Find where the given text appears and provide that cell's center as [X, Y] coordinate. 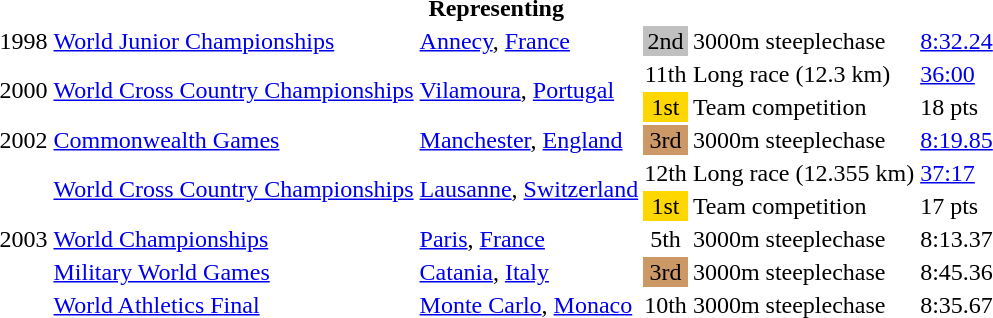
Long race (12.3 km) [803, 74]
11th [666, 74]
Manchester, England [529, 140]
Long race (12.355 km) [803, 173]
2nd [666, 41]
Military World Games [234, 272]
Lausanne, Switzerland [529, 190]
Annecy, France [529, 41]
12th [666, 173]
Paris, France [529, 239]
Commonwealth Games [234, 140]
Catania, Italy [529, 272]
World Junior Championships [234, 41]
5th [666, 239]
Vilamoura, Portugal [529, 90]
World Championships [234, 239]
